Detect which cell encompasses the target text, then output its (x, y) center coordinate. 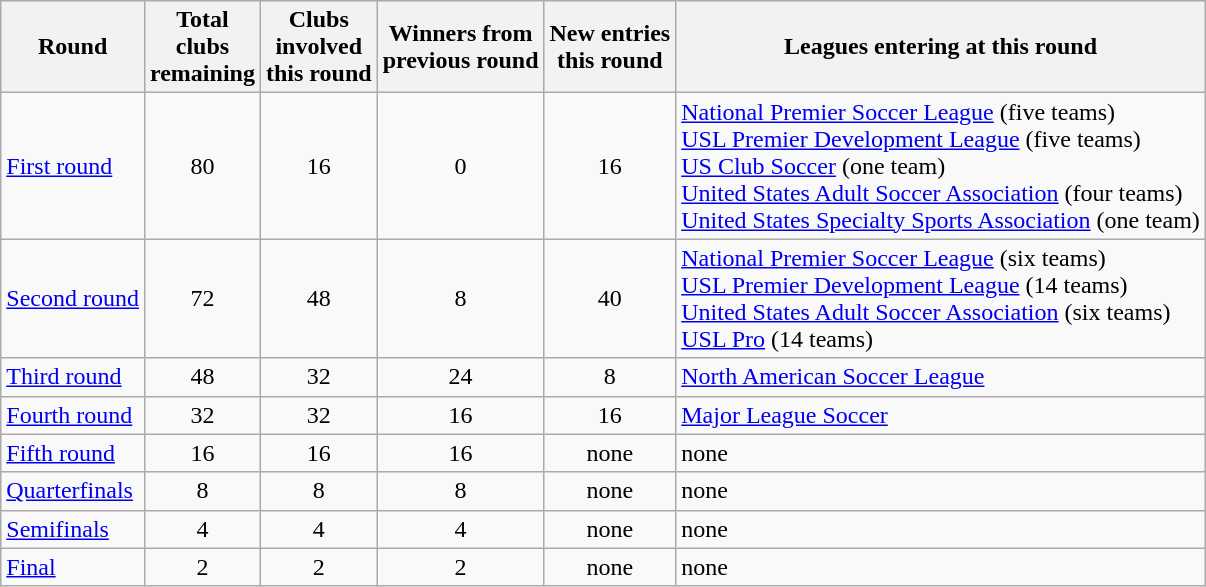
Final (73, 567)
New entriesthis round (610, 47)
Major League Soccer (941, 415)
24 (460, 377)
Totalclubsremaining (202, 47)
Third round (73, 377)
40 (610, 298)
Quarterfinals (73, 491)
Leagues entering at this round (941, 47)
First round (73, 166)
72 (202, 298)
Clubsinvolvedthis round (318, 47)
0 (460, 166)
Round (73, 47)
Fifth round (73, 453)
Winners fromprevious round (460, 47)
80 (202, 166)
Second round (73, 298)
North American Soccer League (941, 377)
Semifinals (73, 529)
Fourth round (73, 415)
